Provide the (x, y) coordinate of the cell's center where the given text is located.  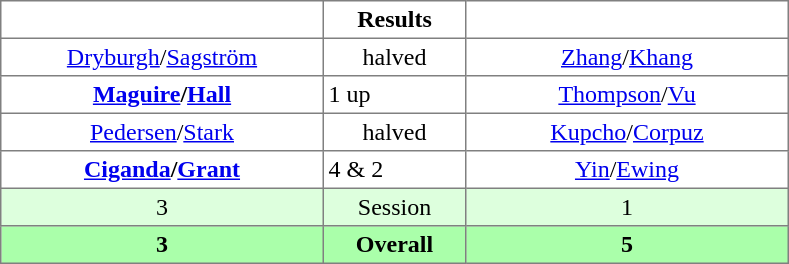
Thompson/Vu (627, 95)
1 up (394, 95)
1 (627, 207)
4 & 2 (394, 170)
Session (394, 207)
Zhang/Khang (627, 57)
Kupcho/Corpuz (627, 132)
Pedersen/Stark (162, 132)
Overall (394, 245)
Dryburgh/Sagström (162, 57)
Yin/Ewing (627, 170)
5 (627, 245)
Results (394, 20)
Maguire/Hall (162, 95)
Ciganda/Grant (162, 170)
